Return the [x, y] coordinate for the center point of the cell that contains the specified text.  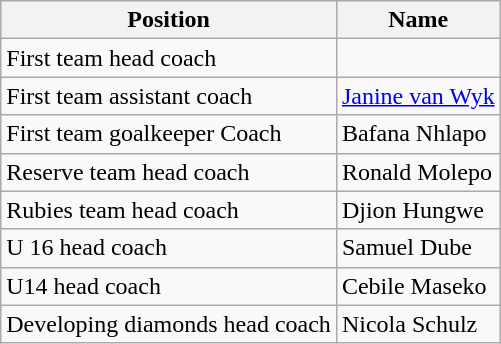
Bafana Nhlapo [418, 134]
Djion Hungwe [418, 210]
U14 head coach [169, 286]
Rubies team head coach [169, 210]
First team head coach [169, 58]
First team assistant coach [169, 96]
Samuel Dube [418, 248]
Nicola Schulz [418, 324]
First team goalkeeper Coach [169, 134]
Cebile Maseko [418, 286]
Janine van Wyk [418, 96]
Developing diamonds head coach [169, 324]
Name [418, 20]
Reserve team head coach [169, 172]
U 16 head coach [169, 248]
Ronald Molepo [418, 172]
Position [169, 20]
